Pinpoint the cell where the given text exists, returning its (x, y) midpoint coordinate. 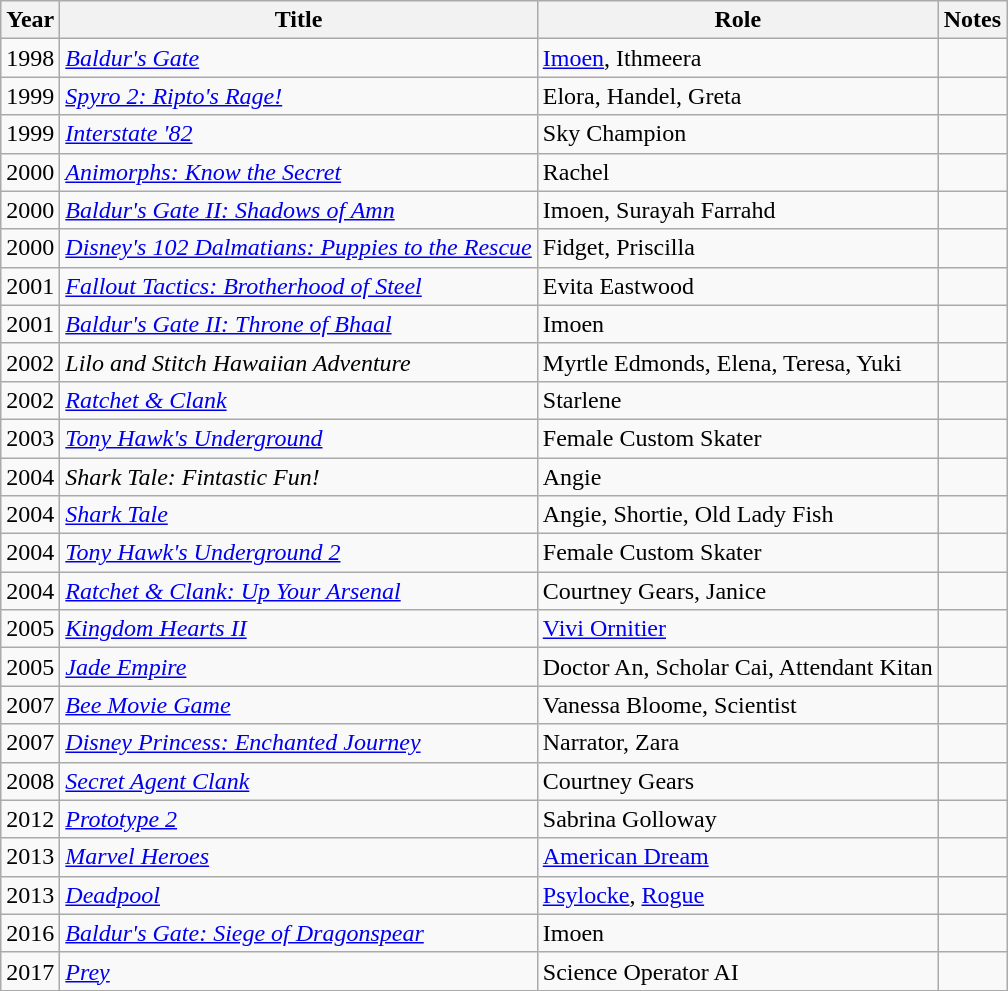
Baldur's Gate II: Throne of Bhaal (298, 324)
Role (738, 20)
Psylocke, Rogue (738, 895)
2012 (30, 819)
Elora, Handel, Greta (738, 96)
Sky Champion (738, 134)
Baldur's Gate: Siege of Dragonspear (298, 933)
Bee Movie Game (298, 705)
Deadpool (298, 895)
Lilo and Stitch Hawaiian Adventure (298, 362)
Starlene (738, 400)
2003 (30, 438)
Jade Empire (298, 667)
Narrator, Zara (738, 743)
Title (298, 20)
Rachel (738, 172)
Angie, Shortie, Old Lady Fish (738, 515)
1998 (30, 58)
Fidget, Priscilla (738, 248)
Imoen, Ithmeera (738, 58)
Shark Tale (298, 515)
Tony Hawk's Underground (298, 438)
Shark Tale: Fintastic Fun! (298, 477)
Fallout Tactics: Brotherhood of Steel (298, 286)
Sabrina Golloway (738, 819)
Imoen, Surayah Farrahd (738, 210)
Marvel Heroes (298, 857)
Spyro 2: Ripto's Rage! (298, 96)
Kingdom Hearts II (298, 629)
Courtney Gears (738, 781)
Prey (298, 971)
Baldur's Gate II: Shadows of Amn (298, 210)
Evita Eastwood (738, 286)
Myrtle Edmonds, Elena, Teresa, Yuki (738, 362)
Tony Hawk's Underground 2 (298, 553)
Notes (972, 20)
Interstate '82 (298, 134)
Baldur's Gate (298, 58)
Doctor An, Scholar Cai, Attendant Kitan (738, 667)
Ratchet & Clank: Up Your Arsenal (298, 591)
Animorphs: Know the Secret (298, 172)
2016 (30, 933)
Disney Princess: Enchanted Journey (298, 743)
2017 (30, 971)
Prototype 2 (298, 819)
Courtney Gears, Janice (738, 591)
Ratchet & Clank (298, 400)
Angie (738, 477)
Year (30, 20)
Science Operator AI (738, 971)
American Dream (738, 857)
Secret Agent Clank (298, 781)
Vivi Ornitier (738, 629)
Disney's 102 Dalmatians: Puppies to the Rescue (298, 248)
Vanessa Bloome, Scientist (738, 705)
2008 (30, 781)
